Return [x, y] of the center of cell containing provided text 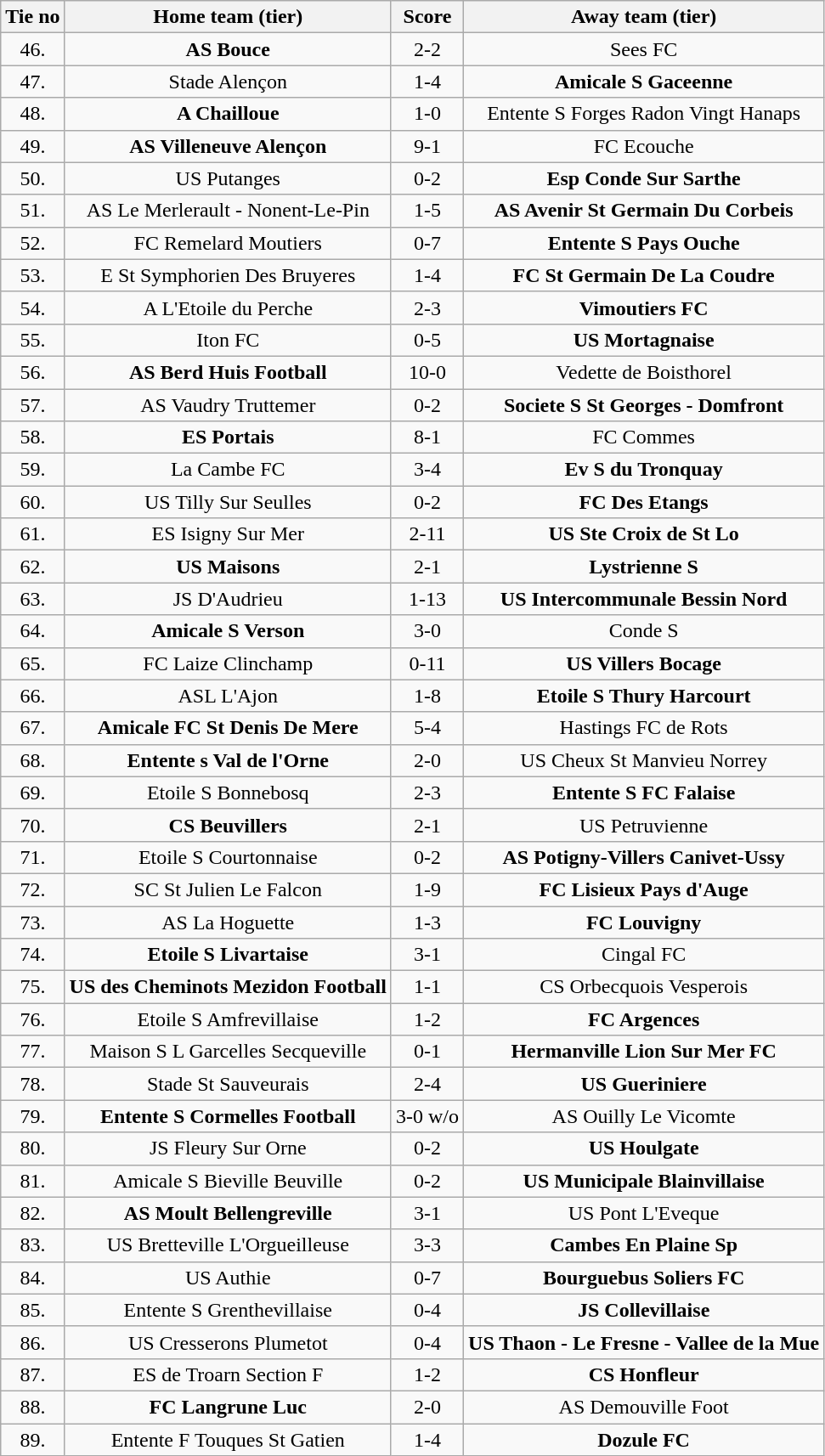
Ev S du Tronquay [644, 470]
8-1 [427, 437]
49. [32, 146]
Vedette de Boisthorel [644, 372]
US Cheux St Manvieu Norrey [644, 760]
AS Demouville Foot [644, 1407]
Stade Alençon [228, 82]
54. [32, 308]
Entente S Forges Radon Vingt Hanaps [644, 114]
US Ste Croix de St Lo [644, 534]
FC Commes [644, 437]
Maison S L Garcelles Secqueville [228, 1052]
US Thaon - Le Fresne - Vallee de la Mue [644, 1342]
AS Avenir St Germain Du Corbeis [644, 211]
US Pont L'Eveque [644, 1213]
1-1 [427, 987]
US Municipale Blainvillaise [644, 1181]
0-1 [427, 1052]
64. [32, 631]
78. [32, 1084]
80. [32, 1148]
AS Berd Huis Football [228, 372]
Conde S [644, 631]
US Gueriniere [644, 1084]
Tie no [32, 17]
Iton FC [228, 340]
AS Vaudry Truttemer [228, 405]
Entente S Pays Ouche [644, 243]
Entente s Val de l'Orne [228, 760]
72. [32, 889]
ES Portais [228, 437]
73. [32, 922]
Entente S Cormelles Football [228, 1116]
62. [32, 567]
81. [32, 1181]
1-8 [427, 696]
5-4 [427, 728]
US Villers Bocage [644, 663]
AS Villeneuve Alençon [228, 146]
Hastings FC de Rots [644, 728]
59. [32, 470]
84. [32, 1278]
Score [427, 17]
FC Louvigny [644, 922]
Lystrienne S [644, 567]
48. [32, 114]
1-5 [427, 211]
52. [32, 243]
1-9 [427, 889]
ES Isigny Sur Mer [228, 534]
Home team (tier) [228, 17]
US Mortagnaise [644, 340]
Etoile S Courtonnaise [228, 857]
3-3 [427, 1245]
Entente F Touques St Gatien [228, 1440]
86. [32, 1342]
75. [32, 987]
Stade St Sauveurais [228, 1084]
10-0 [427, 372]
Cambes En Plaine Sp [644, 1245]
2-2 [427, 49]
FC Remelard Moutiers [228, 243]
63. [32, 599]
AS La Hoguette [228, 922]
A Chailloue [228, 114]
Dozule FC [644, 1440]
AS Potigny-Villers Canivet-Ussy [644, 857]
Etoile S Bonnebosq [228, 793]
65. [32, 663]
FC Langrune Luc [228, 1407]
US Putanges [228, 178]
50. [32, 178]
CS Orbecquois Vesperois [644, 987]
La Cambe FC [228, 470]
Etoile S Thury Harcourt [644, 696]
53. [32, 275]
9-1 [427, 146]
2-4 [427, 1084]
US Tilly Sur Seulles [228, 502]
AS Ouilly Le Vicomte [644, 1116]
US Petruvienne [644, 825]
88. [32, 1407]
ASL L'Ajon [228, 696]
56. [32, 372]
Bourguebus Soliers FC [644, 1278]
Amicale S Verson [228, 631]
76. [32, 1019]
1-0 [427, 114]
66. [32, 696]
AS Le Merlerault - Nonent-Le-Pin [228, 211]
JS Collevillaise [644, 1310]
3-0 [427, 631]
0-11 [427, 663]
67. [32, 728]
US Intercommunale Bessin Nord [644, 599]
3-4 [427, 470]
77. [32, 1052]
Esp Conde Sur Sarthe [644, 178]
55. [32, 340]
Vimoutiers FC [644, 308]
US Bretteville L'Orgueilleuse [228, 1245]
E St Symphorien Des Bruyeres [228, 275]
US Maisons [228, 567]
87. [32, 1374]
FC Argences [644, 1019]
SC St Julien Le Falcon [228, 889]
Amicale S Gaceenne [644, 82]
US Authie [228, 1278]
CS Honfleur [644, 1374]
AS Moult Bellengreville [228, 1213]
Etoile S Livartaise [228, 955]
US des Cheminots Mezidon Football [228, 987]
Amicale S Bieville Beuville [228, 1181]
85. [32, 1310]
Cingal FC [644, 955]
57. [32, 405]
Sees FC [644, 49]
2-11 [427, 534]
0-5 [427, 340]
79. [32, 1116]
Entente S Grenthevillaise [228, 1310]
3-0 w/o [427, 1116]
CS Beuvillers [228, 825]
Hermanville Lion Sur Mer FC [644, 1052]
61. [32, 534]
FC Lisieux Pays d'Auge [644, 889]
Amicale FC St Denis De Mere [228, 728]
Etoile S Amfrevillaise [228, 1019]
71. [32, 857]
US Cresserons Plumetot [228, 1342]
83. [32, 1245]
Societe S St Georges - Domfront [644, 405]
69. [32, 793]
89. [32, 1440]
FC Laize Clinchamp [228, 663]
74. [32, 955]
1-3 [427, 922]
68. [32, 760]
47. [32, 82]
70. [32, 825]
JS Fleury Sur Orne [228, 1148]
AS Bouce [228, 49]
82. [32, 1213]
ES de Troarn Section F [228, 1374]
A L'Etoile du Perche [228, 308]
58. [32, 437]
JS D'Audrieu [228, 599]
US Houlgate [644, 1148]
Away team (tier) [644, 17]
60. [32, 502]
46. [32, 49]
FC Des Etangs [644, 502]
FC St Germain De La Coudre [644, 275]
Entente S FC Falaise [644, 793]
51. [32, 211]
1-13 [427, 599]
FC Ecouche [644, 146]
